Search for the cell housing the specified text and yield its (X, Y) center coordinate. 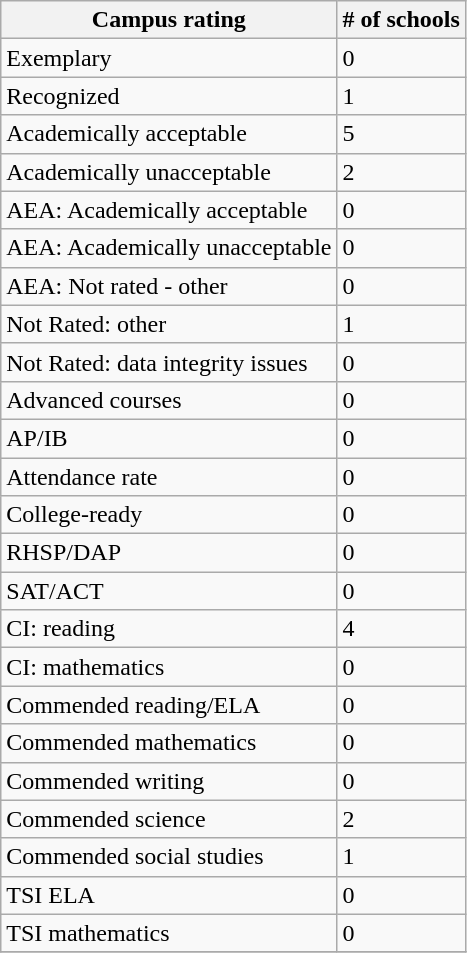
Commended social studies (169, 857)
RHSP/DAP (169, 553)
AP/IB (169, 438)
Not Rated: other (169, 324)
Advanced courses (169, 400)
# of schools (401, 20)
TSI mathematics (169, 933)
Attendance rate (169, 477)
AEA: Not rated - other (169, 286)
Exemplary (169, 58)
AEA: Academically acceptable (169, 210)
CI: reading (169, 629)
5 (401, 134)
Academically unacceptable (169, 172)
College-ready (169, 515)
AEA: Academically unacceptable (169, 248)
Academically acceptable (169, 134)
CI: mathematics (169, 667)
TSI ELA (169, 895)
Campus rating (169, 20)
4 (401, 629)
Not Rated: data integrity issues (169, 362)
Commended mathematics (169, 743)
Recognized (169, 96)
SAT/ACT (169, 591)
Commended writing (169, 781)
Commended reading/ELA (169, 705)
Commended science (169, 819)
